Provide the (X, Y) coordinate of the cell's center where the given text is located.  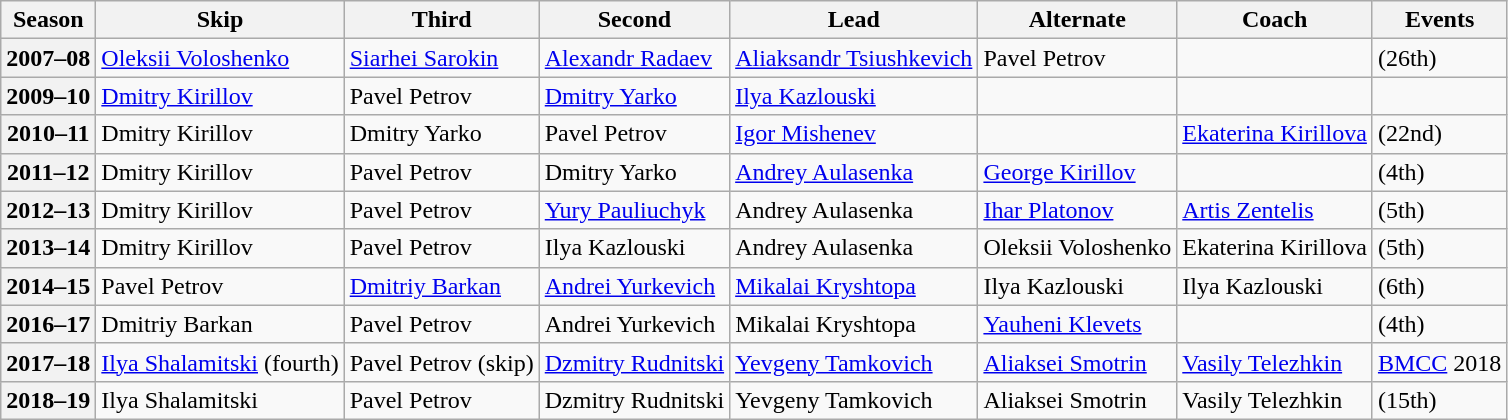
Season (48, 20)
Siarhei Sarokin (442, 58)
Alexandr Radaev (634, 58)
Yauheni Klevets (1078, 324)
Artis Zentelis (1275, 210)
Ilya Shalamitski (220, 400)
Alternate (1078, 20)
George Kirillov (1078, 172)
Aliaksandr Tsiushkevich (854, 58)
Skip (220, 20)
Ihar Platonov (1078, 210)
2014–15 (48, 286)
Third (442, 20)
Events (1439, 20)
2016–17 (48, 324)
2010–11 (48, 134)
Coach (1275, 20)
Ilya Shalamitski (fourth) (220, 362)
Pavel Petrov (skip) (442, 362)
Second (634, 20)
Lead (854, 20)
2013–14 (48, 248)
(6th) (1439, 286)
2007–08 (48, 58)
2009–10 (48, 96)
2017–18 (48, 362)
Yury Pauliuchyk (634, 210)
2011–12 (48, 172)
2012–13 (48, 210)
(22nd) (1439, 134)
(15th) (1439, 400)
BMCC 2018 (1439, 362)
Igor Mishenev (854, 134)
2018–19 (48, 400)
(26th) (1439, 58)
